Return the [X, Y] coordinate for the center point of the cell that contains the specified text.  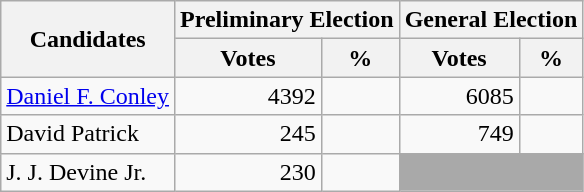
4392 [248, 96]
749 [459, 134]
Daniel F. Conley [88, 96]
Preliminary Election [288, 20]
245 [248, 134]
Candidates [88, 39]
J. J. Devine Jr. [88, 172]
David Patrick [88, 134]
230 [248, 172]
General Election [491, 20]
6085 [459, 96]
